Extract the [X, Y] coordinate from the center of the cell holding the provided text.  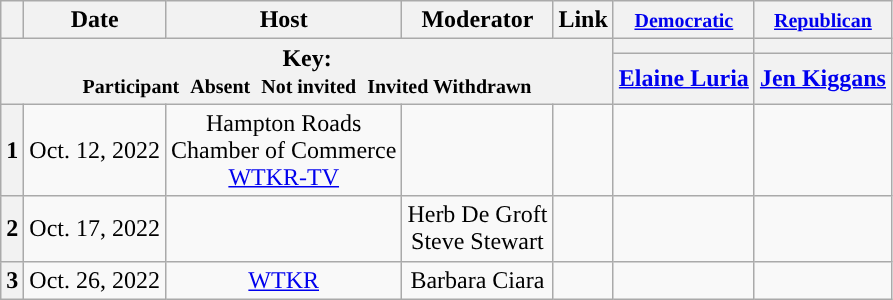
Oct. 17, 2022 [95, 228]
1 [12, 150]
Oct. 26, 2022 [95, 280]
Moderator [478, 20]
Host [284, 20]
Republican [822, 20]
Democratic [684, 20]
Link [583, 20]
Elaine Luria [684, 78]
Key: Participant Absent Not invited Invited Withdrawn [308, 72]
Date [95, 20]
Herb De GroftSteve Stewart [478, 228]
2 [12, 228]
Oct. 12, 2022 [95, 150]
WTKR [284, 280]
3 [12, 280]
Hampton RoadsChamber of CommerceWTKR-TV [284, 150]
Barbara Ciara [478, 280]
Jen Kiggans [822, 78]
